Capture the cell that displays the provided text and extract its [x, y] central coordinate. 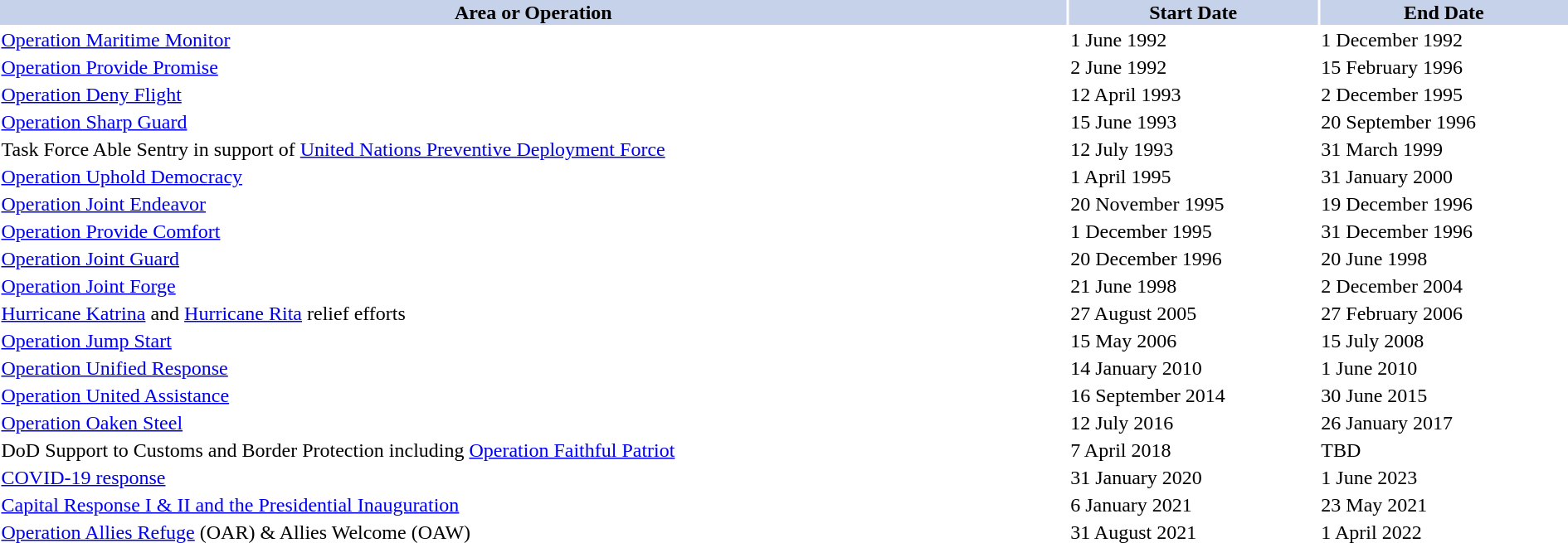
23 May 2021 [1444, 505]
Operation Joint Guard [533, 259]
1 December 1995 [1193, 231]
Operation Unified Response [533, 368]
Operation Jump Start [533, 341]
End Date [1444, 12]
Start Date [1193, 12]
1 April 1995 [1193, 177]
6 January 2021 [1193, 505]
Hurricane Katrina and Hurricane Rita relief efforts [533, 313]
7 April 2018 [1193, 450]
Operation Uphold Democracy [533, 177]
27 February 2006 [1444, 313]
1 June 2010 [1444, 368]
Operation Sharp Guard [533, 122]
Task Force Able Sentry in support of United Nations Preventive Deployment Force [533, 149]
31 March 1999 [1444, 149]
2 June 1992 [1193, 67]
Operation Oaken Steel [533, 423]
15 May 2006 [1193, 341]
31 January 2000 [1444, 177]
12 July 1993 [1193, 149]
Capital Response I & II and the Presidential Inauguration [533, 505]
Operation Deny Flight [533, 95]
20 September 1996 [1444, 122]
Operation Joint Endeavor [533, 204]
Operation Maritime Monitor [533, 40]
12 April 1993 [1193, 95]
20 November 1995 [1193, 204]
16 September 2014 [1193, 395]
27 August 2005 [1193, 313]
Area or Operation [533, 12]
Operation Provide Comfort [533, 231]
1 June 2023 [1444, 478]
20 December 1996 [1193, 259]
30 June 2015 [1444, 395]
COVID-19 response [533, 478]
15 February 1996 [1444, 67]
DoD Support to Customs and Border Protection including Operation Faithful Patriot [533, 450]
2 December 2004 [1444, 286]
15 July 2008 [1444, 341]
19 December 1996 [1444, 204]
TBD [1444, 450]
1 June 1992 [1193, 40]
Operation United Assistance [533, 395]
15 June 1993 [1193, 122]
31 January 2020 [1193, 478]
26 January 2017 [1444, 423]
2 December 1995 [1444, 95]
Operation Provide Promise [533, 67]
12 July 2016 [1193, 423]
31 December 1996 [1444, 231]
14 January 2010 [1193, 368]
20 June 1998 [1444, 259]
Operation Joint Forge [533, 286]
21 June 1998 [1193, 286]
1 December 1992 [1444, 40]
